Output the [X, Y] coordinate of the center of the cell containing the given text.  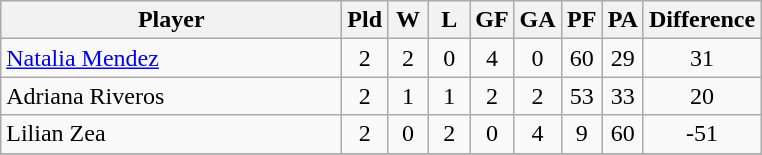
W [408, 20]
9 [582, 134]
PF [582, 20]
Lilian Zea [172, 134]
Adriana Riveros [172, 96]
GA [538, 20]
Pld [365, 20]
33 [622, 96]
31 [702, 58]
-51 [702, 134]
GF [492, 20]
PA [622, 20]
53 [582, 96]
Natalia Mendez [172, 58]
29 [622, 58]
Player [172, 20]
L [450, 20]
Difference [702, 20]
20 [702, 96]
